Pinpoint the cell where the given text exists, returning its (x, y) midpoint coordinate. 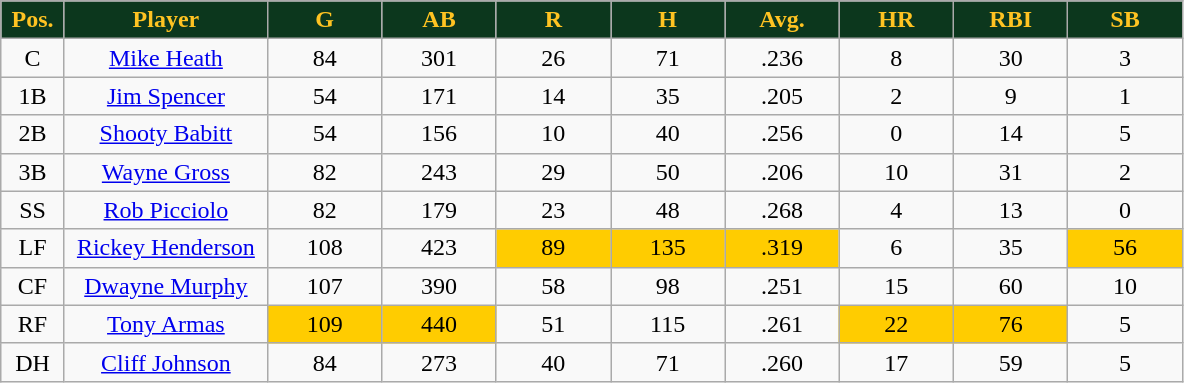
Player (166, 20)
H (667, 20)
Wayne Gross (166, 172)
23 (553, 210)
59 (1010, 362)
156 (439, 134)
.261 (782, 324)
Shooty Babitt (166, 134)
RBI (1010, 20)
Mike Heath (166, 58)
2B (33, 134)
Cliff Johnson (166, 362)
9 (1010, 96)
SB (1125, 20)
SS (33, 210)
107 (325, 286)
AB (439, 20)
G (325, 20)
.256 (782, 134)
C (33, 58)
.260 (782, 362)
Dwayne Murphy (166, 286)
15 (896, 286)
171 (439, 96)
50 (667, 172)
115 (667, 324)
108 (325, 248)
31 (1010, 172)
Pos. (33, 20)
423 (439, 248)
390 (439, 286)
Rob Picciolo (166, 210)
48 (667, 210)
243 (439, 172)
3 (1125, 58)
17 (896, 362)
Tony Armas (166, 324)
.236 (782, 58)
109 (325, 324)
301 (439, 58)
76 (1010, 324)
51 (553, 324)
1 (1125, 96)
8 (896, 58)
1B (33, 96)
Jim Spencer (166, 96)
273 (439, 362)
Avg. (782, 20)
98 (667, 286)
30 (1010, 58)
RF (33, 324)
60 (1010, 286)
R (553, 20)
4 (896, 210)
3B (33, 172)
26 (553, 58)
89 (553, 248)
HR (896, 20)
Rickey Henderson (166, 248)
.206 (782, 172)
56 (1125, 248)
29 (553, 172)
DH (33, 362)
58 (553, 286)
LF (33, 248)
.268 (782, 210)
179 (439, 210)
440 (439, 324)
135 (667, 248)
.205 (782, 96)
6 (896, 248)
CF (33, 286)
13 (1010, 210)
.251 (782, 286)
22 (896, 324)
.319 (782, 248)
